Locate the cell with the specified text and output its [X, Y] center coordinate. 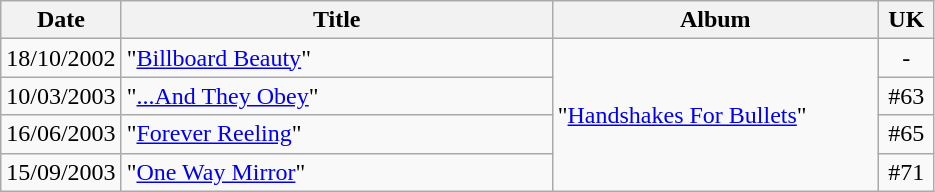
UK [906, 20]
18/10/2002 [61, 58]
"Billboard Beauty" [336, 58]
15/09/2003 [61, 172]
"Handshakes For Bullets" [715, 115]
"...And They Obey" [336, 96]
Date [61, 20]
"Forever Reeling" [336, 134]
- [906, 58]
10/03/2003 [61, 96]
Title [336, 20]
#71 [906, 172]
#65 [906, 134]
Album [715, 20]
16/06/2003 [61, 134]
#63 [906, 96]
"One Way Mirror" [336, 172]
